Search for the cell housing the specified text and yield its [x, y] center coordinate. 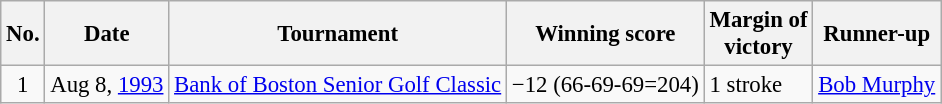
1 stroke [758, 85]
Winning score [606, 34]
1 [23, 85]
Tournament [338, 34]
Runner-up [877, 34]
Bob Murphy [877, 85]
Date [107, 34]
Aug 8, 1993 [107, 85]
Margin ofvictory [758, 34]
Bank of Boston Senior Golf Classic [338, 85]
No. [23, 34]
−12 (66-69-69=204) [606, 85]
